Return the (x, y) coordinate for the center point of the cell that contains the specified text.  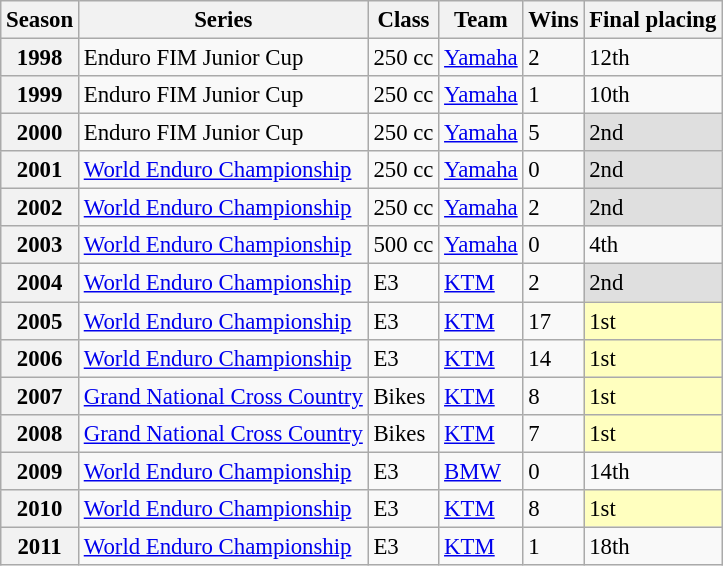
10th (653, 95)
4th (653, 245)
17 (554, 321)
Team (481, 20)
2007 (40, 396)
14th (653, 471)
BMW (481, 471)
5 (554, 133)
2006 (40, 358)
Series (223, 20)
1998 (40, 58)
Season (40, 20)
Wins (554, 20)
2004 (40, 283)
18th (653, 546)
2005 (40, 321)
1999 (40, 95)
14 (554, 358)
2011 (40, 546)
2000 (40, 133)
2001 (40, 170)
500 cc (404, 245)
Final placing (653, 20)
2009 (40, 471)
2010 (40, 509)
2003 (40, 245)
7 (554, 433)
Class (404, 20)
2002 (40, 208)
2008 (40, 433)
12th (653, 58)
